Pinpoint the cell where the given text exists, returning its (X, Y) midpoint coordinate. 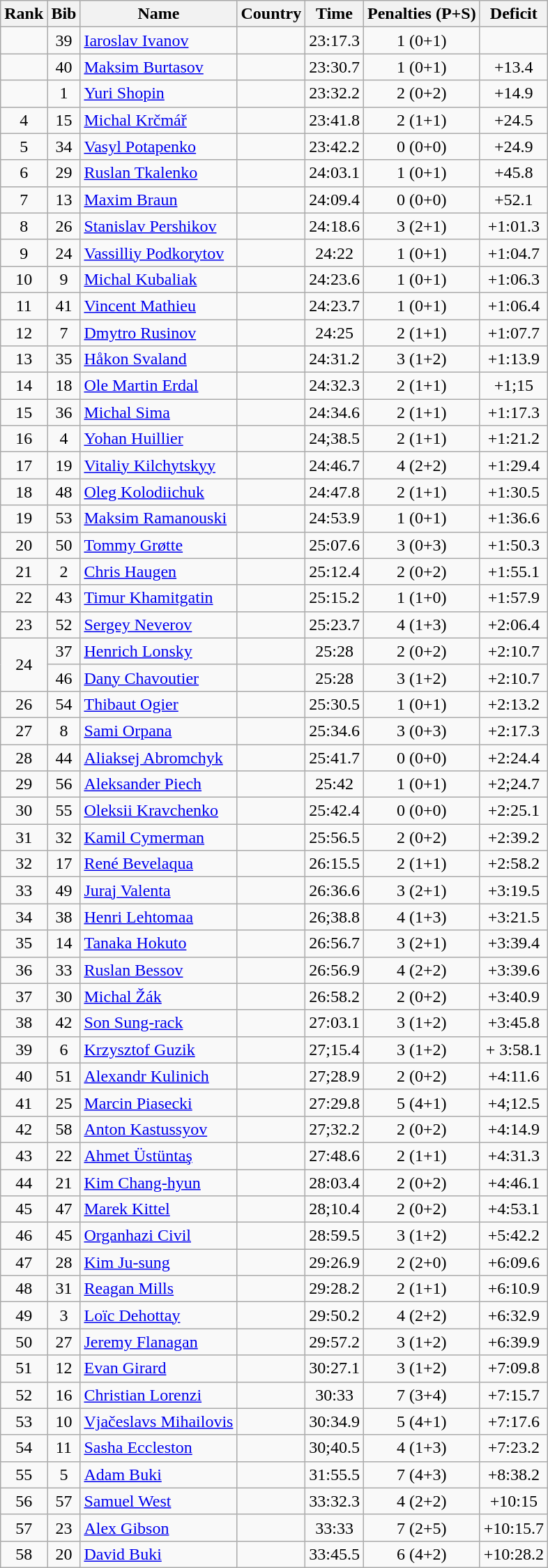
31:55.5 (335, 1474)
23:17.3 (335, 40)
24:18.6 (335, 226)
Kim Chang-hyun (159, 1183)
26:58.2 (335, 996)
25:23.7 (335, 625)
26:36.6 (335, 890)
29:50.2 (335, 1315)
27;32.2 (335, 1129)
+7:17.6 (513, 1421)
+1:01.3 (513, 226)
25:15.2 (335, 598)
25:42.4 (335, 811)
Vincent Mathieu (159, 306)
+3:39.6 (513, 970)
Country (271, 14)
Michal Kubaliak (159, 279)
Alex Gibson (159, 1528)
Penalties (P+S) (421, 14)
Kim Ju-sung (159, 1262)
+1:06.3 (513, 279)
23:32.2 (335, 94)
Aleksander Piech (159, 784)
Marek Kittel (159, 1209)
1 (1+0) (421, 598)
Samuel West (159, 1501)
+3:45.8 (513, 1023)
+1:04.7 (513, 253)
+2:06.4 (513, 625)
24:47.8 (335, 492)
29:28.2 (335, 1289)
+6:39.9 (513, 1342)
+4:53.1 (513, 1209)
+ 3:58.1 (513, 1050)
Sasha Eccleston (159, 1448)
+1:17.3 (513, 412)
Henrich Lonsky (159, 651)
24:03.1 (335, 173)
25:41.7 (335, 757)
Juraj Valenta (159, 890)
27;28.9 (335, 1076)
+1;15 (513, 386)
+24.9 (513, 147)
28:03.4 (335, 1183)
30:33 (335, 1395)
26:15.5 (335, 864)
Name (159, 14)
29:26.9 (335, 1262)
25:30.5 (335, 704)
29:57.2 (335, 1342)
Michal Žák (159, 996)
+10:15.7 (513, 1528)
Krzysztof Guzik (159, 1050)
Ole Martin Erdal (159, 386)
Michal Krčmář (159, 120)
+7:09.8 (513, 1368)
Ruslan Bessov (159, 970)
Vjačeslavs Mihailovis (159, 1421)
6 (4+2) (421, 1554)
Christian Lorenzi (159, 1395)
Son Sung-rack (159, 1023)
23:30.7 (335, 67)
27;15.4 (335, 1050)
+2:25.1 (513, 811)
24:32.3 (335, 386)
1 (64, 94)
Thibaut Ogier (159, 704)
David Buki (159, 1554)
+4:31.3 (513, 1156)
2 (2+0) (421, 1262)
Bib (64, 14)
Ruslan Tkalenko (159, 173)
24:31.2 (335, 359)
24:53.9 (335, 518)
Adam Buki (159, 1474)
+6:09.6 (513, 1262)
+1:50.3 (513, 545)
+1:07.7 (513, 333)
Tommy Grøtte (159, 545)
23:42.2 (335, 147)
Organhazi Civil (159, 1236)
+1:29.4 (513, 465)
25:07.6 (335, 545)
Vitaliy Kilchytskyy (159, 465)
+1:06.4 (513, 306)
+3:39.4 (513, 943)
33:45.5 (335, 1554)
Aliaksej Abromchyk (159, 757)
Anton Kastussyov (159, 1129)
Henri Lehtomaa (159, 917)
Loïc Dehottay (159, 1315)
+2:24.4 (513, 757)
Håkon Svaland (159, 359)
Vasyl Potapenko (159, 147)
Sergey Neverov (159, 625)
28:59.5 (335, 1236)
Reagan Mills (159, 1289)
24:25 (335, 333)
Timur Khamitgatin (159, 598)
30:34.9 (335, 1421)
30:27.1 (335, 1368)
+2:58.2 (513, 864)
24:34.6 (335, 412)
Time (335, 14)
+2:39.2 (513, 837)
René Bevelaqua (159, 864)
Sami Orpana (159, 731)
+2;24.7 (513, 784)
Rank (24, 14)
Yuri Shopin (159, 94)
+10:15 (513, 1501)
3 (64, 1315)
+1:21.2 (513, 439)
24:09.4 (335, 200)
25:34.6 (335, 731)
+6:10.9 (513, 1289)
23:41.8 (335, 120)
+14.9 (513, 94)
Stanislav Pershikov (159, 226)
+3:40.9 (513, 996)
Jeremy Flanagan (159, 1342)
+4:46.1 (513, 1183)
7 (4+3) (421, 1474)
Maxim Braun (159, 200)
25:42 (335, 784)
+4:11.6 (513, 1076)
+3:21.5 (513, 917)
+7:23.2 (513, 1448)
Oleksii Kravchenko (159, 811)
+1:30.5 (513, 492)
+3:19.5 (513, 890)
+2:13.2 (513, 704)
24:23.7 (335, 306)
Vassilliy Podkorytov (159, 253)
30;40.5 (335, 1448)
+4;12.5 (513, 1103)
+2:17.3 (513, 731)
26:56.7 (335, 943)
Oleg Kolodiichuk (159, 492)
+8:38.2 (513, 1474)
7 (2+5) (421, 1528)
25 (64, 1103)
28;10.4 (335, 1209)
26;38.8 (335, 917)
Evan Girard (159, 1368)
25:12.4 (335, 572)
+7:15.7 (513, 1395)
Marcin Piasecki (159, 1103)
Iaroslav Ivanov (159, 40)
Kamil Cymerman (159, 837)
Tanaka Hokuto (159, 943)
+1:55.1 (513, 572)
24;38.5 (335, 439)
24:22 (335, 253)
Yohan Huillier (159, 439)
+52.1 (513, 200)
+5:42.2 (513, 1236)
Dmytro Rusinov (159, 333)
Maksim Ramanouski (159, 518)
33:32.3 (335, 1501)
33:33 (335, 1528)
Alexandr Kulinich (159, 1076)
24:46.7 (335, 465)
24:23.6 (335, 279)
+10:28.2 (513, 1554)
Dany Chavoutier (159, 678)
27:29.8 (335, 1103)
27:03.1 (335, 1023)
Ahmet Üstüntaş (159, 1156)
Michal Sima (159, 412)
+1:36.6 (513, 518)
+24.5 (513, 120)
27:48.6 (335, 1156)
+1:13.9 (513, 359)
+1:57.9 (513, 598)
7 (3+4) (421, 1395)
25:56.5 (335, 837)
Deficit (513, 14)
26:56.9 (335, 970)
+13.4 (513, 67)
+4:14.9 (513, 1129)
+6:32.9 (513, 1315)
+45.8 (513, 173)
2 (64, 572)
Maksim Burtasov (159, 67)
Chris Haugen (159, 572)
